Provide the (x, y) coordinate of the cell's center where the given text is located.  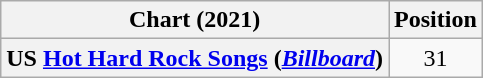
Chart (2021) (195, 20)
Position (436, 20)
US Hot Hard Rock Songs (Billboard) (195, 58)
31 (436, 58)
